Provide the (X, Y) coordinate of the cell's center where the given text is located.  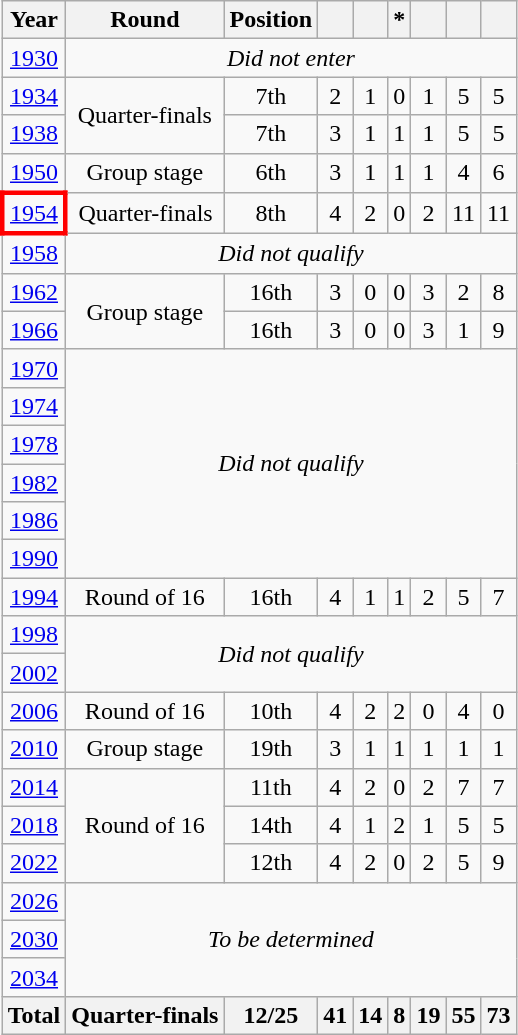
14 (370, 1015)
1930 (34, 58)
1954 (34, 214)
55 (464, 1015)
2034 (34, 977)
2002 (34, 673)
1938 (34, 134)
14th (271, 825)
2022 (34, 863)
2030 (34, 939)
1966 (34, 330)
* (400, 20)
2018 (34, 825)
2010 (34, 749)
1958 (34, 254)
1998 (34, 635)
1950 (34, 173)
11th (271, 787)
41 (336, 1015)
12th (271, 863)
19th (271, 749)
Did not enter (291, 58)
1934 (34, 96)
6 (498, 173)
Round (145, 20)
1962 (34, 292)
1994 (34, 597)
To be determined (291, 939)
6th (271, 173)
1974 (34, 406)
1982 (34, 483)
12/25 (271, 1015)
1986 (34, 521)
73 (498, 1015)
19 (428, 1015)
10th (271, 711)
2006 (34, 711)
Year (34, 20)
1970 (34, 368)
Position (271, 20)
8th (271, 214)
1978 (34, 444)
Total (34, 1015)
1990 (34, 559)
2014 (34, 787)
2026 (34, 901)
